Determine the [x, y] coordinate at the center of the cell enclosing the given text.  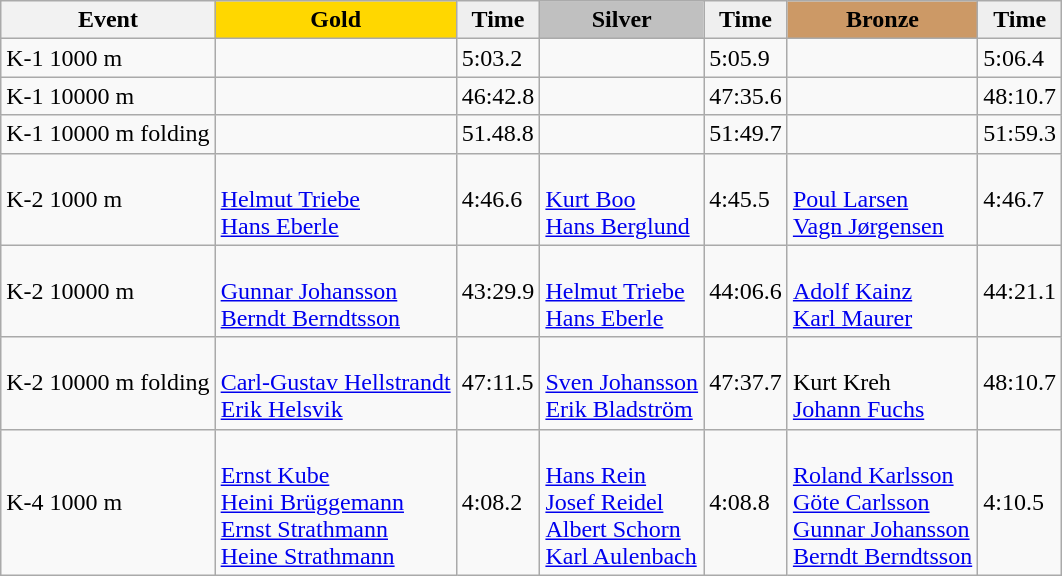
Carl-Gustav HellstrandtErik Helsvik [336, 383]
Event [108, 20]
5:05.9 [746, 58]
Silver [622, 20]
4:08.8 [746, 502]
Gold [336, 20]
43:29.9 [498, 291]
Sven JohanssonErik Bladström [622, 383]
4:46.6 [498, 199]
4:45.5 [746, 199]
4:10.5 [1020, 502]
47:37.7 [746, 383]
Bronze [882, 20]
Poul LarsenVagn Jørgensen [882, 199]
51:49.7 [746, 134]
44:06.6 [746, 291]
K-1 10000 m [108, 96]
44:21.1 [1020, 291]
Kurt KrehJohann Fuchs [882, 383]
5:03.2 [498, 58]
Ernst KubeHeini BrüggemannErnst StrathmannHeine Strathmann [336, 502]
Kurt BooHans Berglund [622, 199]
K-4 1000 m [108, 502]
K-2 10000 m [108, 291]
K-1 10000 m folding [108, 134]
4:08.2 [498, 502]
47:35.6 [746, 96]
46:42.8 [498, 96]
51:59.3 [1020, 134]
4:46.7 [1020, 199]
5:06.4 [1020, 58]
K-2 1000 m [108, 199]
K-1 1000 m [108, 58]
K-2 10000 m folding [108, 383]
47:11.5 [498, 383]
Gunnar JohanssonBerndt Berndtsson [336, 291]
Roland KarlssonGöte CarlssonGunnar JohanssonBerndt Berndtsson [882, 502]
Adolf KainzKarl Maurer [882, 291]
51.48.8 [498, 134]
Hans ReinJosef ReidelAlbert SchornKarl Aulenbach [622, 502]
